Output the (X, Y) coordinate of the center of the cell containing the given text.  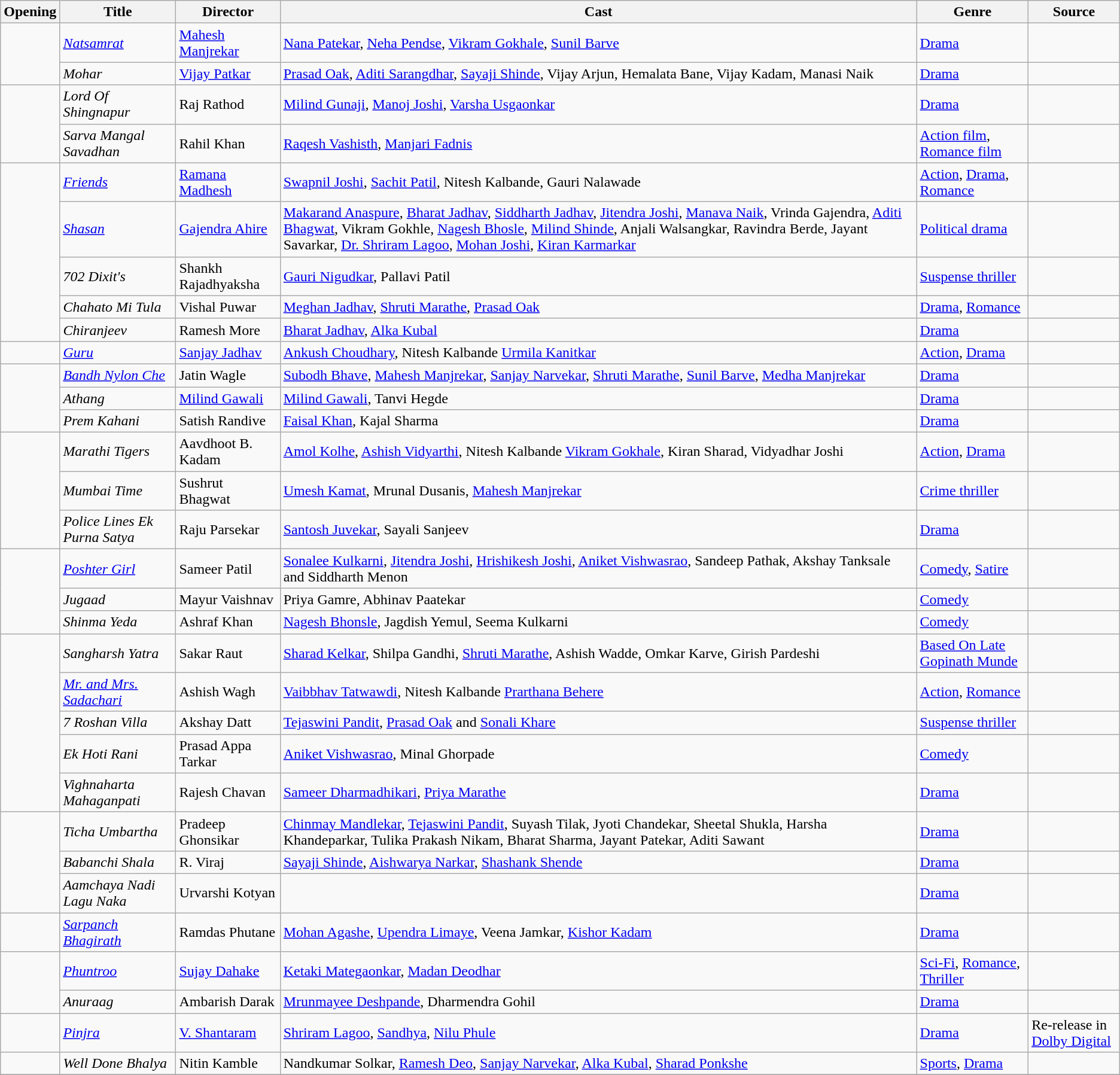
Aniket Vishwasrao, Minal Ghorpade (598, 754)
Vijay Patkar (228, 74)
Shasan (118, 229)
Gauri Nigudkar, Pallavi Patil (598, 276)
Swapnil Joshi, Sachit Patil, Nitesh Kalbande, Gauri Nalawade (598, 182)
Nana Patekar, Neha Pendse, Vikram Gokhale, Sunil Barve (598, 43)
Cast (598, 12)
Raj Rathod (228, 104)
702 Dixit's (118, 276)
Mr. and Mrs. Sadachari (118, 692)
Vighnaharta Mahaganpati (118, 792)
Rahil Khan (228, 144)
Akshay Datt (228, 723)
Sarva Mangal Savadhan (118, 144)
Milind Gawali, Tanvi Hegde (598, 398)
Sharad Kelkar, Shilpa Gandhi, Shruti Marathe, Ashish Wadde, Omkar Karve, Girish Pardeshi (598, 653)
Action, Romance (973, 692)
Opening (30, 12)
V. Shantaram (228, 1033)
Jugaad (118, 599)
Milind Gunaji, Manoj Joshi, Varsha Usgaonkar (598, 104)
Re-release in Dolby Digital (1075, 1033)
Ek Hoti Rani (118, 754)
Chiranjeev (118, 330)
Nitin Kamble (228, 1064)
Ramana Madhesh (228, 182)
Vishal Puwar (228, 307)
Prasad Appa Tarkar (228, 754)
Genre (973, 12)
Marathi Tigers (118, 452)
Babanchi Shala (118, 862)
Nagesh Bhonsle, Jagdish Yemul, Seema Kulkarni (598, 622)
Bandh Nylon Che (118, 375)
Santosh Juvekar, Sayali Sanjeev (598, 530)
Well Done Bhalya (118, 1064)
Ambarish Darak (228, 1002)
Ketaki Mategaonkar, Madan Deodhar (598, 972)
Raqesh Vashisth, Manjari Fadnis (598, 144)
Sonalee Kulkarni, Jitendra Joshi, Hrishikesh Joshi, Aniket Vishwasrao, Sandeep Pathak, Akshay Tanksale and Siddharth Menon (598, 568)
Sangharsh Yatra (118, 653)
Director (228, 12)
Mumbai Time (118, 491)
Urvarshi Kotyan (228, 893)
Sanjay Jadhav (228, 352)
Priya Gamre, Abhinav Paatekar (598, 599)
Aamchaya Nadi Lagu Naka (118, 893)
Bharat Jadhav, Alka Kubal (598, 330)
Satish Randive (228, 421)
Milind Gawali (228, 398)
Prem Kahani (118, 421)
Shriram Lagoo, Sandhya, Nilu Phule (598, 1033)
Based On Late Gopinath Munde (973, 653)
Faisal Khan, Kajal Sharma (598, 421)
Jatin Wagle (228, 375)
Sushrut Bhagwat (228, 491)
Source (1075, 12)
Aavdhoot B. Kadam (228, 452)
Sujay Dahake (228, 972)
Prasad Oak, Aditi Sarangdhar, Sayaji Shinde, Vijay Arjun, Hemalata Bane, Vijay Kadam, Manasi Naik (598, 74)
Chahato Mi Tula (118, 307)
Amol Kolhe, Ashish Vidyarthi, Nitesh Kalbande Vikram Gokhale, Kiran Sharad, Vidyadhar Joshi (598, 452)
Mahesh Manjrekar (228, 43)
R. Viraj (228, 862)
Ramesh More (228, 330)
Pradeep Ghonsikar (228, 832)
Sarpanch Bhagirath (118, 932)
Anuraag (118, 1002)
Meghan Jadhav, Shruti Marathe, Prasad Oak (598, 307)
Mohar (118, 74)
Action film, Romance film (973, 144)
Sports, Drama (973, 1064)
Mrunmayee Deshpande, Dharmendra Gohil (598, 1002)
Raju Parsekar (228, 530)
Guru (118, 352)
Phuntroo (118, 972)
Subodh Bhave, Mahesh Manjrekar, Sanjay Narvekar, Shruti Marathe, Sunil Barve, Medha Manjrekar (598, 375)
Umesh Kamat, Mrunal Dusanis, Mahesh Manjrekar (598, 491)
Ankush Choudhary, Nitesh Kalbande Urmila Kanitkar (598, 352)
Gajendra Ahire (228, 229)
Shinma Yeda (118, 622)
Natsamrat (118, 43)
Sayaji Shinde, Aishwarya Narkar, Shashank Shende (598, 862)
Comedy, Satire (973, 568)
Ashraf Khan (228, 622)
Crime thriller (973, 491)
Sameer Patil (228, 568)
Ticha Umbartha (118, 832)
Ashish Wagh (228, 692)
Athang (118, 398)
Title (118, 12)
Nandkumar Solkar, Ramesh Deo, Sanjay Narvekar, Alka Kubal, Sharad Ponkshe (598, 1064)
Mayur Vaishnav (228, 599)
Pinjra (118, 1033)
Tejaswini Pandit, Prasad Oak and Sonali Khare (598, 723)
Sci-Fi, Romance, Thriller (973, 972)
Ramdas Phutane (228, 932)
Police Lines Ek Purna Satya (118, 530)
Action, Drama, Romance (973, 182)
Political drama (973, 229)
Sameer Dharmadhikari, Priya Marathe (598, 792)
Vaibbhav Tatwawdi, Nitesh Kalbande Prarthana Behere (598, 692)
Shankh Rajadhyaksha (228, 276)
Lord Of Shingnapur (118, 104)
Drama, Romance (973, 307)
Poshter Girl (118, 568)
Friends (118, 182)
Sakar Raut (228, 653)
7 Roshan Villa (118, 723)
Mohan Agashe, Upendra Limaye, Veena Jamkar, Kishor Kadam (598, 932)
Rajesh Chavan (228, 792)
